Capture the cell that displays the provided text and extract its [X, Y] central coordinate. 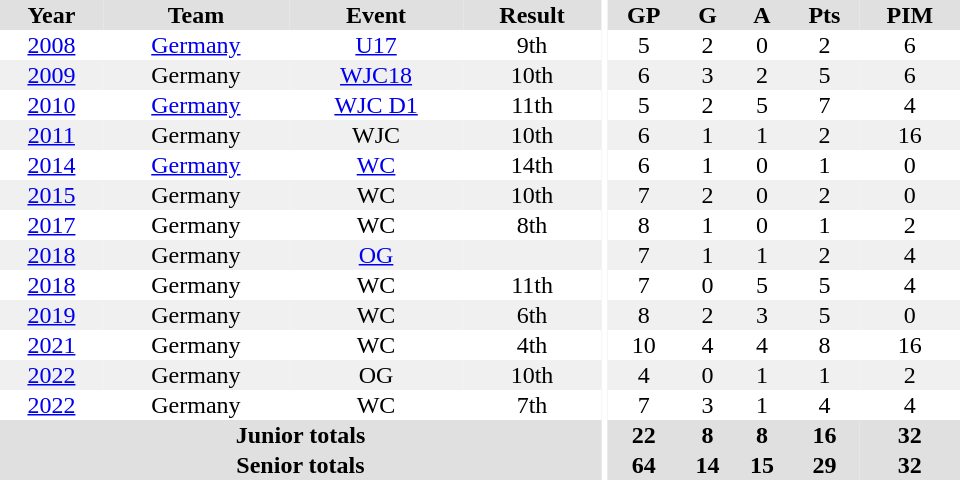
G [707, 15]
GP [644, 15]
Team [196, 15]
2010 [52, 105]
2021 [52, 345]
WJC [376, 135]
2015 [52, 195]
15 [762, 465]
Event [376, 15]
2017 [52, 225]
22 [644, 435]
U17 [376, 45]
2014 [52, 165]
64 [644, 465]
6th [532, 315]
WJC18 [376, 75]
9th [532, 45]
4th [532, 345]
Pts [824, 15]
14 [707, 465]
2019 [52, 315]
2008 [52, 45]
WJC D1 [376, 105]
7th [532, 405]
Senior totals [300, 465]
29 [824, 465]
A [762, 15]
10 [644, 345]
PIM [910, 15]
Junior totals [300, 435]
Result [532, 15]
14th [532, 165]
8th [532, 225]
2011 [52, 135]
Year [52, 15]
2009 [52, 75]
